Find where the given text appears and provide that cell's center as (x, y) coordinate. 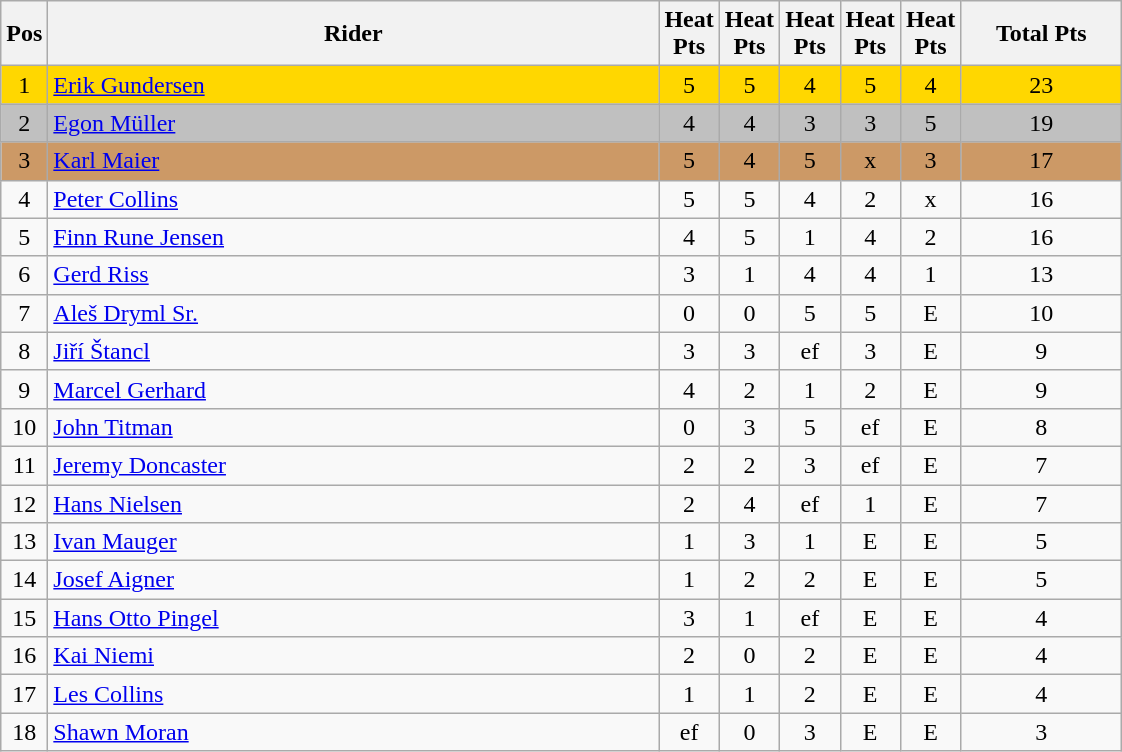
Gerd Riss (354, 275)
11 (24, 465)
Erik Gundersen (354, 85)
12 (24, 503)
Jiří Štancl (354, 351)
Total Pts (1042, 34)
Jeremy Doncaster (354, 465)
Josef Aigner (354, 580)
Kai Niemi (354, 656)
Karl Maier (354, 161)
6 (24, 275)
Finn Rune Jensen (354, 237)
John Titman (354, 427)
Ivan Mauger (354, 542)
Rider (354, 34)
Marcel Gerhard (354, 389)
Peter Collins (354, 199)
19 (1042, 123)
Egon Müller (354, 123)
18 (24, 732)
Hans Nielsen (354, 503)
Les Collins (354, 694)
23 (1042, 85)
Pos (24, 34)
15 (24, 618)
Aleš Dryml Sr. (354, 313)
Hans Otto Pingel (354, 618)
14 (24, 580)
Shawn Moran (354, 732)
